Provide the [X, Y] coordinate of the cell's center where the given text is located.  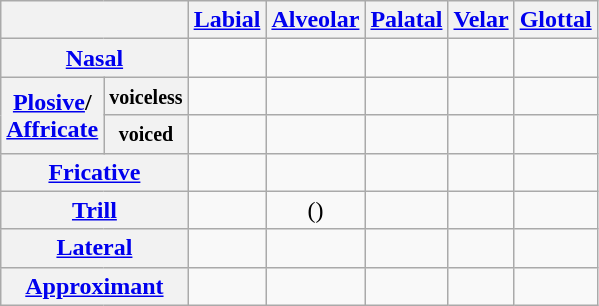
Glottal [556, 20]
voiceless [146, 96]
Alveolar [316, 20]
Fricative [94, 172]
Approximant [94, 286]
Nasal [94, 58]
voiced [146, 134]
Plosive/Affricate [52, 115]
Lateral [94, 248]
() [316, 210]
Trill [94, 210]
Palatal [406, 20]
Velar [481, 20]
Labial [227, 20]
